Return the [X, Y] coordinate for the center point of the cell that contains the specified text.  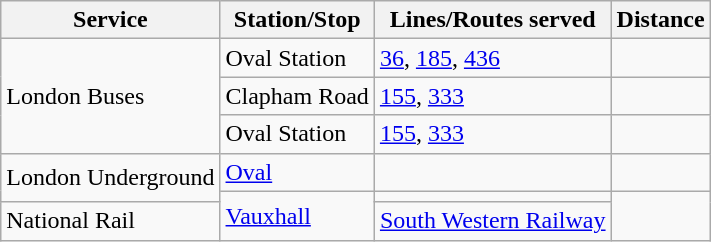
National Rail [110, 221]
Clapham Road [297, 96]
Distance [660, 20]
Station/Stop [297, 20]
London Buses [110, 96]
Oval [297, 172]
Vauxhall [297, 216]
Lines/Routes served [492, 20]
36, 185, 436 [492, 58]
South Western Railway [492, 221]
London Underground [110, 178]
Service [110, 20]
